Capture the cell that displays the provided text and extract its [X, Y] central coordinate. 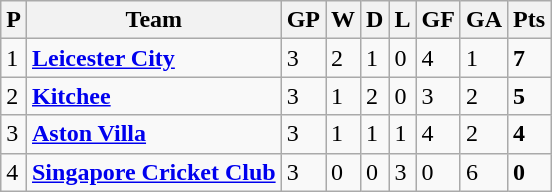
GA [484, 20]
Kitchee [154, 96]
Team [154, 20]
5 [530, 96]
GP [303, 20]
P [14, 20]
6 [484, 172]
GF [438, 20]
Leicester City [154, 58]
Pts [530, 20]
W [344, 20]
D [375, 20]
Singapore Cricket Club [154, 172]
L [402, 20]
7 [530, 58]
Aston Villa [154, 134]
